Identify which cell holds the provided text, then report its [x, y] central coordinate. 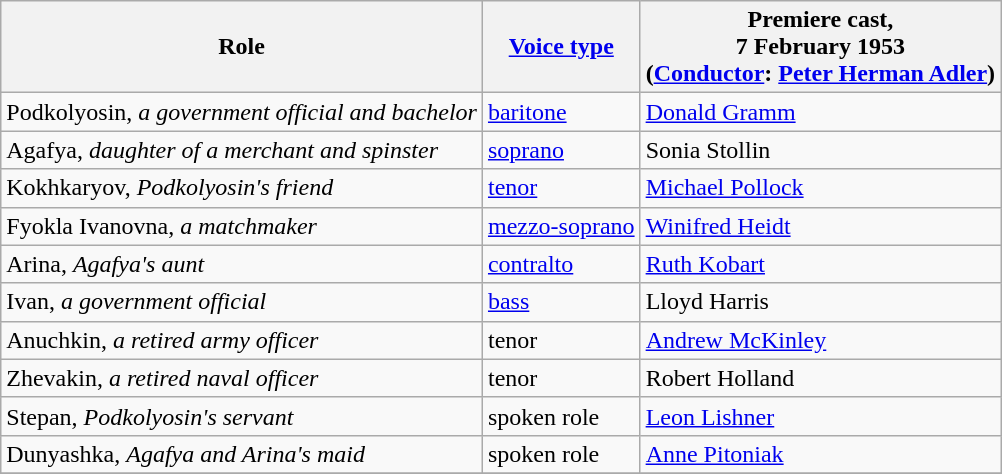
Arina, Agafya's aunt [242, 264]
contralto [561, 264]
Andrew McKinley [820, 340]
Dunyashka, Agafya and Arina's maid [242, 454]
Anne Pitoniak [820, 454]
Leon Lishner [820, 416]
mezzo-soprano [561, 226]
Role [242, 47]
Kokhkaryov, Podkolyosin's friend [242, 188]
Agafya, daughter of a merchant and spinster [242, 150]
Michael Pollock [820, 188]
soprano [561, 150]
Winifred Heidt [820, 226]
Anuchkin, a retired army officer [242, 340]
Lloyd Harris [820, 302]
Fyokla Ivanovna, a matchmaker [242, 226]
Stepan, Podkolyosin's servant [242, 416]
Sonia Stollin [820, 150]
bass [561, 302]
Premiere cast,7 February 1953(Conductor: Peter Herman Adler) [820, 47]
Ivan, a government official [242, 302]
Voice type [561, 47]
Donald Gramm [820, 112]
Robert Holland [820, 378]
Zhevakin, a retired naval officer [242, 378]
Podkolyosin, a government official and bachelor [242, 112]
Ruth Kobart [820, 264]
baritone [561, 112]
